For the text-containing cell, return its midpoint in (x, y) coordinate format. 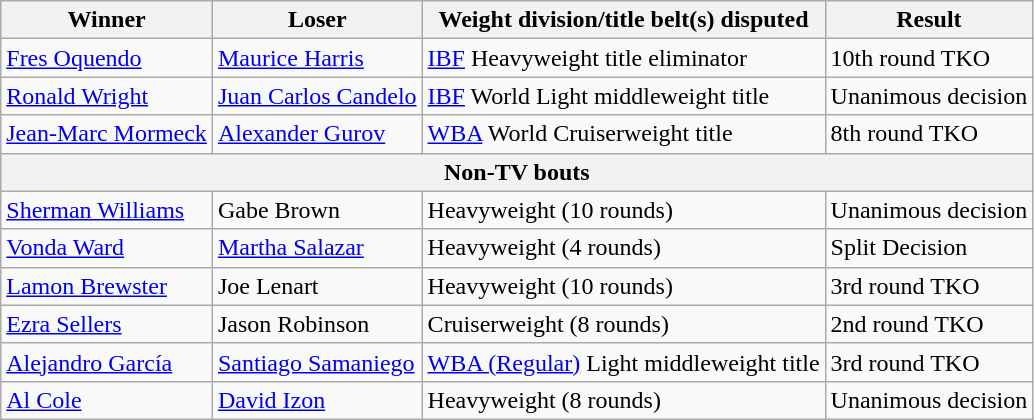
Juan Carlos Candelo (317, 96)
Al Cole (107, 400)
Gabe Brown (317, 210)
IBF Heavyweight title eliminator (624, 58)
Maurice Harris (317, 58)
Ronald Wright (107, 96)
Ezra Sellers (107, 324)
Alejandro García (107, 362)
Lamon Brewster (107, 286)
IBF World Light middleweight title (624, 96)
Heavyweight (8 rounds) (624, 400)
Result (929, 20)
Non-TV bouts (517, 172)
Alexander Gurov (317, 134)
David Izon (317, 400)
Vonda Ward (107, 248)
Weight division/title belt(s) disputed (624, 20)
Split Decision (929, 248)
8th round TKO (929, 134)
Winner (107, 20)
Heavyweight (4 rounds) (624, 248)
Sherman Williams (107, 210)
Santiago Samaniego (317, 362)
10th round TKO (929, 58)
2nd round TKO (929, 324)
Jason Robinson (317, 324)
Cruiserweight (8 rounds) (624, 324)
Martha Salazar (317, 248)
WBA (Regular) Light middleweight title (624, 362)
WBA World Cruiserweight title (624, 134)
Jean-Marc Mormeck (107, 134)
Loser (317, 20)
Joe Lenart (317, 286)
Fres Oquendo (107, 58)
